Capture the cell that displays the provided text and extract its (X, Y) central coordinate. 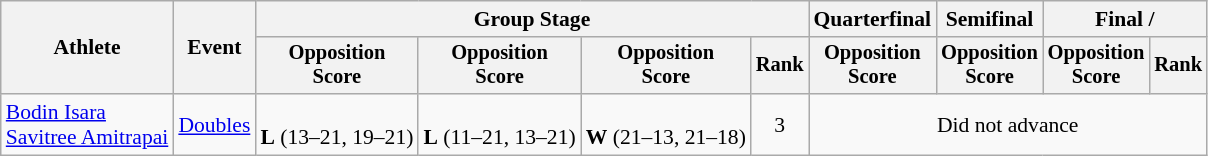
Group Stage (532, 19)
Bodin IsaraSavitree Amitrapai (88, 124)
Did not advance (1007, 124)
Doubles (214, 124)
Athlete (88, 48)
L (11–21, 13–21) (499, 124)
Semifinal (990, 19)
Event (214, 48)
W (21–13, 21–18) (666, 124)
3 (780, 124)
L (13–21, 19–21) (336, 124)
Quarterfinal (872, 19)
Final / (1125, 19)
